For the text-containing cell, return its midpoint in [X, Y] coordinate format. 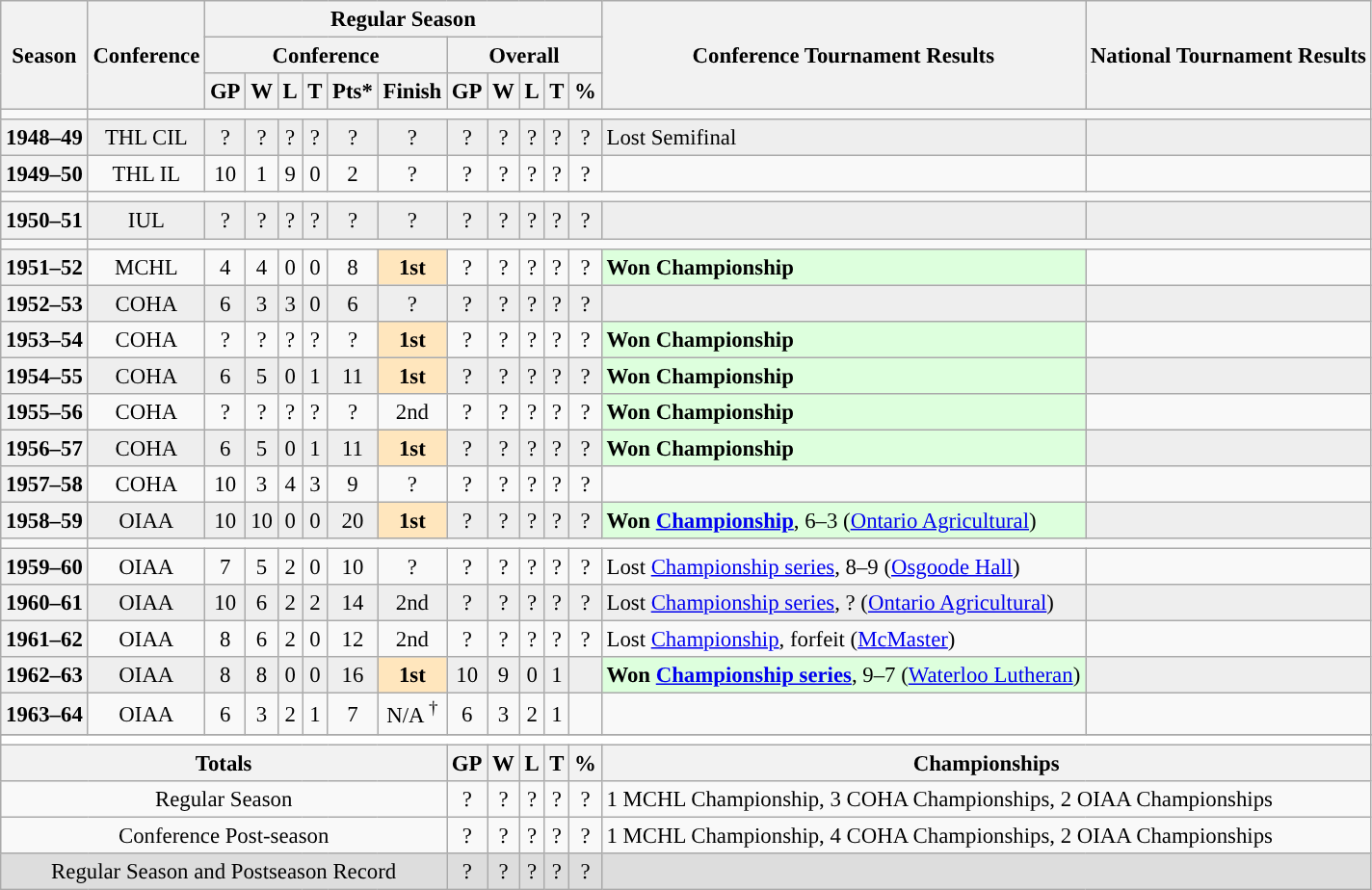
1952–53 [44, 303]
Won Championship series, 9–7 (Waterloo Lutheran) [843, 675]
1 MCHL Championship, 3 COHA Championships, 2 OIAA Championships [987, 798]
12 [353, 640]
1 MCHL Championship, 4 COHA Championships, 2 OIAA Championships [987, 835]
Won Championship, 6–3 (Ontario Agricultural) [843, 520]
Lost Championship series, ? (Ontario Agricultural) [843, 603]
1957–58 [44, 484]
1949–50 [44, 174]
Regular Season and Postseason Record [224, 872]
1950–51 [44, 221]
Championships [987, 763]
1956–57 [44, 448]
1961–62 [44, 640]
MCHL [146, 267]
IUL [146, 221]
1953–54 [44, 339]
1962–63 [44, 675]
THL CIL [146, 138]
Finish [412, 92]
THL IL [146, 174]
Conference Post-season [224, 835]
N/A † [412, 714]
Lost Semifinal [843, 138]
1955–56 [44, 412]
20 [353, 520]
Conference Tournament Results [843, 56]
Lost Championship series, 8–9 (Osgoode Hall) [843, 567]
1963–64 [44, 714]
14 [353, 603]
1951–52 [44, 267]
1960–61 [44, 603]
1954–55 [44, 376]
1959–60 [44, 567]
1948–49 [44, 138]
Pts* [353, 92]
16 [353, 675]
Season [44, 56]
Overall [524, 56]
1958–59 [44, 520]
National Tournament Results [1229, 56]
Totals [224, 763]
Lost Championship, forfeit (McMaster) [843, 640]
